Determine the [X, Y] coordinate at the center of the cell enclosing the given text.  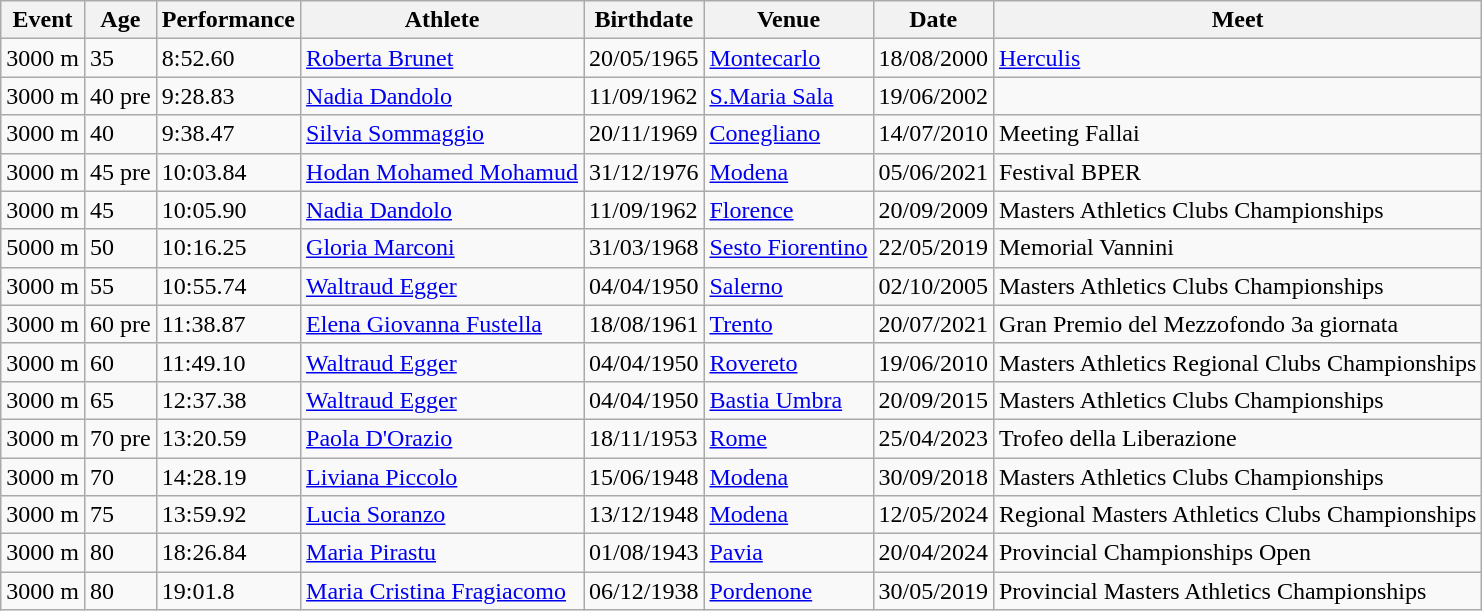
Trofeo della Liberazione [1237, 438]
Silvia Sommaggio [442, 134]
18/11/1953 [644, 438]
Performance [228, 20]
Maria Cristina Fragiacomo [442, 591]
Venue [788, 20]
Maria Pirastu [442, 553]
40 [120, 134]
10:16.25 [228, 248]
30/05/2019 [933, 591]
Conegliano [788, 134]
20/04/2024 [933, 553]
S.Maria Sala [788, 96]
30/09/2018 [933, 477]
50 [120, 248]
Pavia [788, 553]
20/07/2021 [933, 324]
65 [120, 400]
14/07/2010 [933, 134]
13:20.59 [228, 438]
60 [120, 362]
20/09/2009 [933, 210]
Pordenone [788, 591]
05/06/2021 [933, 172]
9:28.83 [228, 96]
13/12/1948 [644, 515]
Memorial Vannini [1237, 248]
Liviana Piccolo [442, 477]
20/11/1969 [644, 134]
19:01.8 [228, 591]
20/05/1965 [644, 58]
Athlete [442, 20]
Florence [788, 210]
Hodan Mohamed Mohamud [442, 172]
Gloria Marconi [442, 248]
Herculis [1237, 58]
Festival BPER [1237, 172]
Provincial Masters Athletics Championships [1237, 591]
75 [120, 515]
19/06/2010 [933, 362]
25/04/2023 [933, 438]
14:28.19 [228, 477]
10:03.84 [228, 172]
Meeting Fallai [1237, 134]
10:55.74 [228, 286]
70 [120, 477]
55 [120, 286]
15/06/1948 [644, 477]
70 pre [120, 438]
Bastia Umbra [788, 400]
Masters Athletics Regional Clubs Championships [1237, 362]
31/03/1968 [644, 248]
Elena Giovanna Fustella [442, 324]
Trento [788, 324]
40 pre [120, 96]
31/12/1976 [644, 172]
45 [120, 210]
01/08/1943 [644, 553]
12:37.38 [228, 400]
10:05.90 [228, 210]
22/05/2019 [933, 248]
13:59.92 [228, 515]
8:52.60 [228, 58]
60 pre [120, 324]
Rome [788, 438]
Rovereto [788, 362]
Birthdate [644, 20]
Meet [1237, 20]
Provincial Championships Open [1237, 553]
45 pre [120, 172]
35 [120, 58]
06/12/1938 [644, 591]
Montecarlo [788, 58]
Date [933, 20]
Salerno [788, 286]
18/08/1961 [644, 324]
18/08/2000 [933, 58]
12/05/2024 [933, 515]
Lucia Soranzo [442, 515]
02/10/2005 [933, 286]
11:49.10 [228, 362]
Gran Premio del Mezzofondo 3a giornata [1237, 324]
5000 m [43, 248]
Age [120, 20]
20/09/2015 [933, 400]
19/06/2002 [933, 96]
9:38.47 [228, 134]
Regional Masters Athletics Clubs Championships [1237, 515]
18:26.84 [228, 553]
Sesto Fiorentino [788, 248]
Event [43, 20]
Paola D'Orazio [442, 438]
11:38.87 [228, 324]
Roberta Brunet [442, 58]
